Determine the (X, Y) coordinate at the center of the cell enclosing the given text.  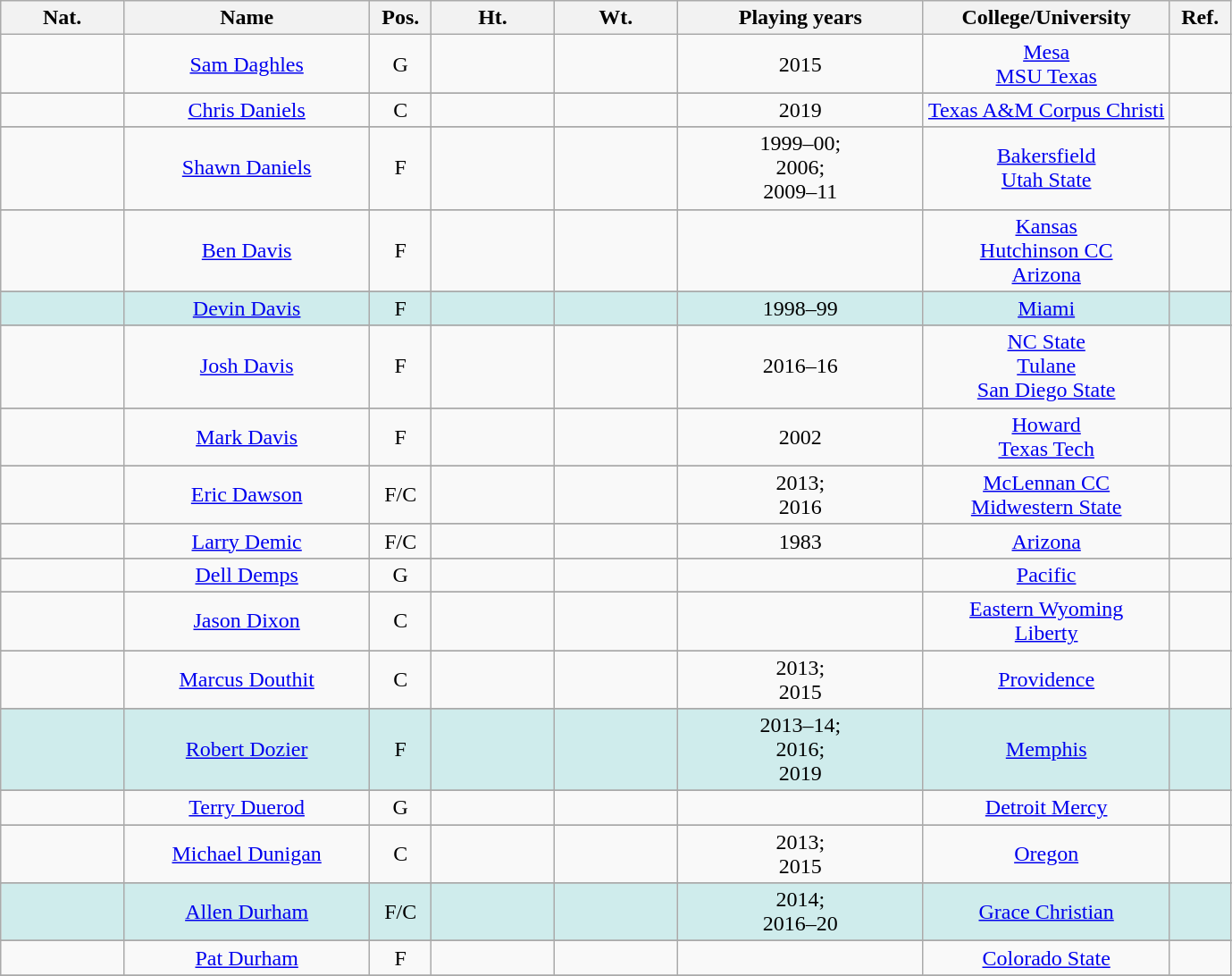
2013;2016 (800, 495)
Jason Dixon (247, 620)
Ht. (493, 18)
Bakersfield Utah State (1045, 168)
Texas A&M Corpus Christi (1045, 110)
Grace Christian (1045, 912)
Providence (1045, 679)
2019 (800, 110)
2002 (800, 436)
KansasHutchinson CCArizona (1045, 250)
Name (247, 18)
Josh Davis (247, 366)
Pat Durham (247, 958)
Marcus Douthit (247, 679)
McLennan CCMidwestern State (1045, 495)
Wt. (616, 18)
Chris Daniels (247, 110)
Miami (1045, 308)
Eric Dawson (247, 495)
Shawn Daniels (247, 168)
2013–14;2016;2019 (800, 750)
Pos. (400, 18)
Terry Duerod (247, 808)
College/University (1045, 18)
1983 (800, 541)
Eastern WyomingLiberty (1045, 620)
Oregon (1045, 854)
Playing years (800, 18)
Nat. (63, 18)
1998–99 (800, 308)
2016–16 (800, 366)
Arizona (1045, 541)
2014;2016–20 (800, 912)
Ref. (1201, 18)
Dell Demps (247, 575)
Detroit Mercy (1045, 808)
Allen Durham (247, 912)
Sam Daghles (247, 64)
Larry Demic (247, 541)
2015 (800, 64)
Pacific (1045, 575)
Colorado State (1045, 958)
HowardTexas Tech (1045, 436)
Ben Davis (247, 250)
MesaMSU Texas (1045, 64)
Michael Dunigan (247, 854)
1999–00;2006;2009–11 (800, 168)
NC StateTulaneSan Diego State (1045, 366)
Mark Davis (247, 436)
Robert Dozier (247, 750)
Devin Davis (247, 308)
Memphis (1045, 750)
